Pinpoint the cell where the given text exists, returning its [x, y] midpoint coordinate. 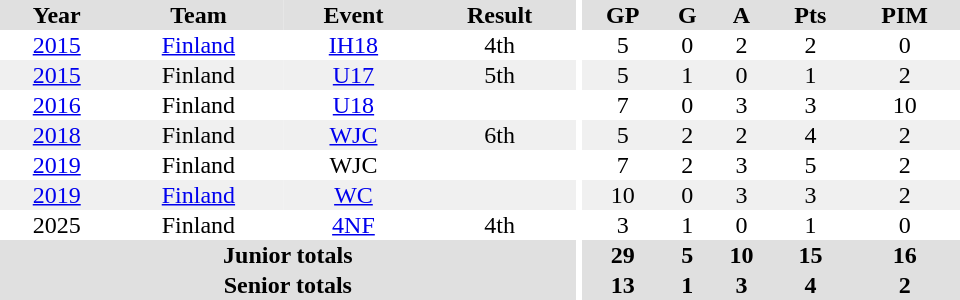
PIM [904, 15]
4NF [353, 225]
G [687, 15]
6th [500, 135]
2025 [56, 225]
U18 [353, 105]
16 [904, 255]
WC [353, 195]
Team [198, 15]
5th [500, 75]
GP [622, 15]
Junior totals [288, 255]
29 [622, 255]
U17 [353, 75]
Event [353, 15]
2016 [56, 105]
IH18 [353, 45]
Result [500, 15]
Senior totals [288, 285]
13 [622, 285]
15 [810, 255]
2018 [56, 135]
A [741, 15]
Year [56, 15]
Pts [810, 15]
